Output the (x, y) coordinate of the center of the cell containing the given text.  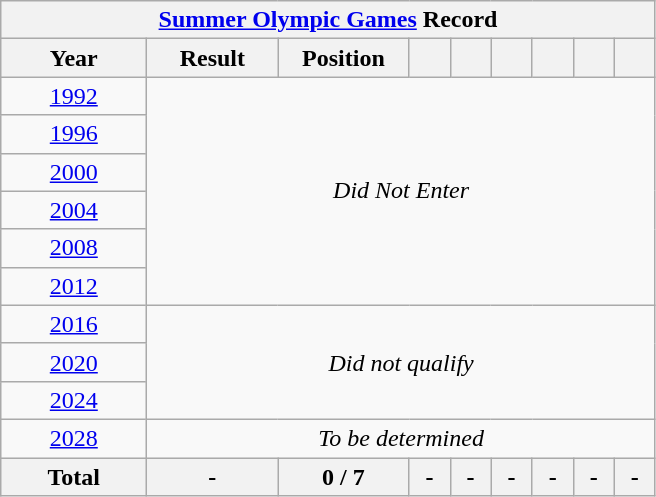
Did not qualify (401, 362)
2012 (74, 286)
2028 (74, 438)
1996 (74, 134)
Did Not Enter (401, 191)
2000 (74, 172)
To be determined (401, 438)
Year (74, 58)
Total (74, 477)
2024 (74, 400)
2008 (74, 248)
1992 (74, 96)
Result (212, 58)
2016 (74, 324)
Summer Olympic Games Record (328, 20)
2020 (74, 362)
Position (344, 58)
2004 (74, 210)
0 / 7 (344, 477)
